Extract the [X, Y] coordinate from the center of the cell holding the provided text.  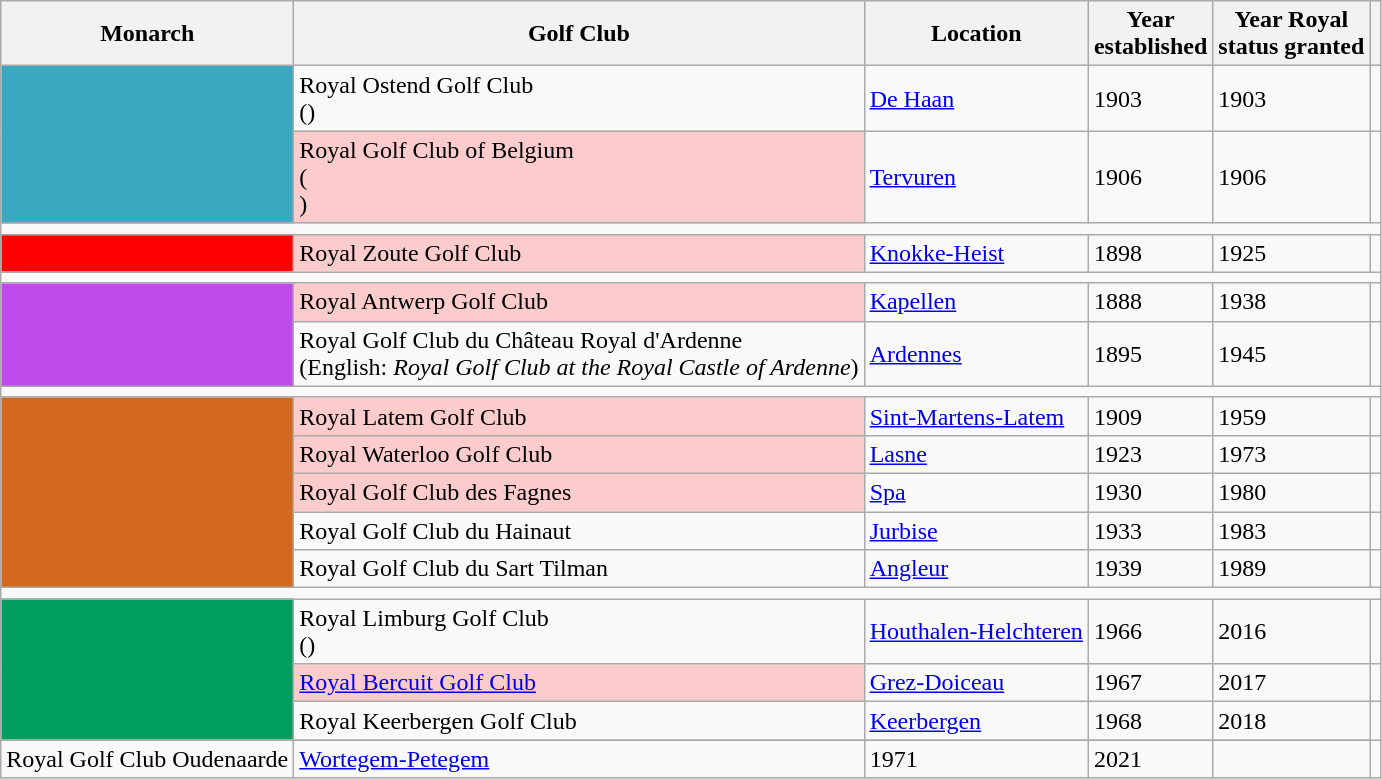
2017 [1292, 683]
Kapellen [976, 302]
Royal Bercuit Golf Club [579, 683]
Royal Golf Club du Hainaut [579, 531]
Year Royalstatus granted [1292, 34]
1989 [1292, 569]
Jurbise [976, 531]
Royal Golf Club du Château Royal d'Ardenne(English: Royal Golf Club at the Royal Castle of Ardenne) [579, 354]
1983 [1292, 531]
Royal Antwerp Golf Club [579, 302]
1971 [976, 759]
Royal Ostend Golf Club() [579, 98]
Royal Keerbergen Golf Club [579, 721]
1909 [1150, 416]
Location [976, 34]
Royal Waterloo Golf Club [579, 454]
1967 [1150, 683]
2018 [1292, 721]
Monarch [148, 34]
Royal Golf Club of Belgium() [579, 177]
1980 [1292, 492]
1898 [1150, 253]
Wortegem-Petegem [579, 759]
1930 [1150, 492]
Lasne [976, 454]
1968 [1150, 721]
1925 [1292, 253]
Keerbergen [976, 721]
Royal Golf Club des Fagnes [579, 492]
Knokke-Heist [976, 253]
1945 [1292, 354]
1888 [1150, 302]
Houthalen-Helchteren [976, 632]
2021 [1150, 759]
1966 [1150, 632]
Royal Golf Club du Sart Tilman [579, 569]
Ardennes [976, 354]
Angleur [976, 569]
Tervuren [976, 177]
Spa [976, 492]
De Haan [976, 98]
2016 [1292, 632]
Royal Zoute Golf Club [579, 253]
1933 [1150, 531]
Golf Club [579, 34]
1939 [1150, 569]
Sint-Martens-Latem [976, 416]
Royal Golf Club Oudenaarde [148, 759]
Yearestablished [1150, 34]
1959 [1292, 416]
1895 [1150, 354]
1923 [1150, 454]
1973 [1292, 454]
Royal Limburg Golf Club() [579, 632]
Grez-Doiceau [976, 683]
1938 [1292, 302]
Royal Latem Golf Club [579, 416]
